Determine the (x, y) coordinate at the center of the cell enclosing the given text.  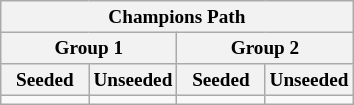
Group 2 (265, 48)
Champions Path (177, 17)
Group 1 (89, 48)
